Detect which cell encompasses the target text, then output its (X, Y) center coordinate. 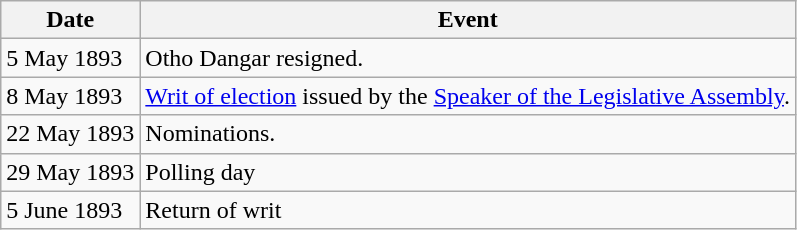
5 June 1893 (70, 210)
5 May 1893 (70, 58)
Otho Dangar resigned. (468, 58)
8 May 1893 (70, 96)
Event (468, 20)
Nominations. (468, 134)
29 May 1893 (70, 172)
22 May 1893 (70, 134)
Writ of election issued by the Speaker of the Legislative Assembly. (468, 96)
Return of writ (468, 210)
Date (70, 20)
Polling day (468, 172)
